Find where the given text appears and provide that cell's center as (x, y) coordinate. 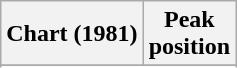
Chart (1981) (72, 34)
Peakposition (189, 34)
